Extract the (X, Y) coordinate from the center of the cell holding the provided text.  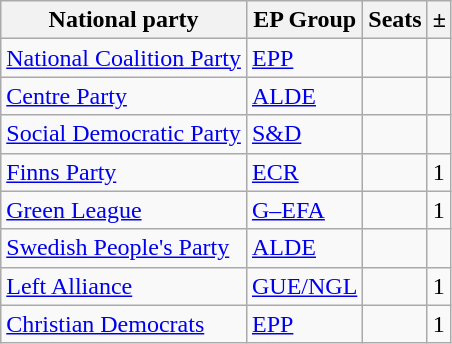
G–EFA (304, 210)
S&D (304, 134)
Swedish People's Party (124, 248)
Centre Party (124, 96)
Christian Democrats (124, 324)
Seats (395, 20)
National Coalition Party (124, 58)
Green League (124, 210)
Social Democratic Party (124, 134)
GUE/NGL (304, 286)
ECR (304, 172)
National party (124, 20)
EP Group (304, 20)
Left Alliance (124, 286)
Finns Party (124, 172)
± (439, 20)
